Extract the [X, Y] coordinate from the center of the cell holding the provided text.  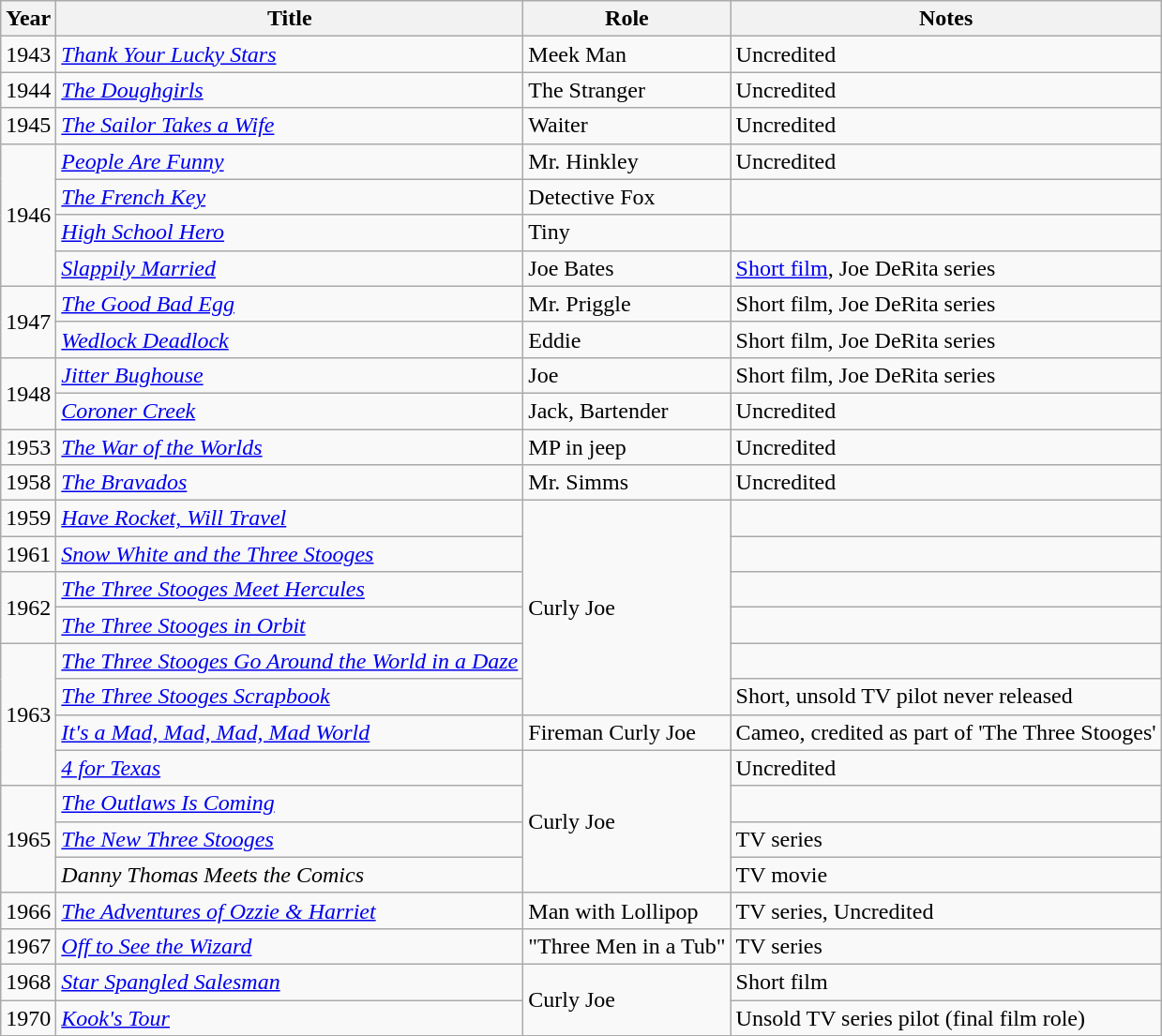
The French Key [290, 197]
Mr. Priggle [626, 304]
Tiny [626, 233]
It's a Mad, Mad, Mad, Mad World [290, 732]
Wedlock Deadlock [290, 339]
Cameo, credited as part of 'The Three Stooges' [945, 732]
Notes [945, 19]
1961 [28, 554]
Fireman Curly Joe [626, 732]
Jack, Bartender [626, 411]
The Outlaws Is Coming [290, 803]
Short, unsold TV pilot never released [945, 697]
The War of the Worlds [290, 447]
Meek Man [626, 54]
Have Rocket, Will Travel [290, 518]
The Three Stooges Go Around the World in a Daze [290, 661]
High School Hero [290, 233]
Title [290, 19]
Detective Fox [626, 197]
Slappily Married [290, 268]
The Adventures of Ozzie & Harriet [290, 910]
Off to See the Wizard [290, 946]
1943 [28, 54]
1948 [28, 393]
Thank Your Lucky Stars [290, 54]
Mr. Hinkley [626, 161]
The Stranger [626, 90]
TV series, Uncredited [945, 910]
1970 [28, 1017]
1966 [28, 910]
The New Three Stooges [290, 839]
People Are Funny [290, 161]
Man with Lollipop [626, 910]
Joe Bates [626, 268]
Short film [945, 982]
The Sailor Takes a Wife [290, 126]
1953 [28, 447]
The Bravados [290, 483]
1959 [28, 518]
1968 [28, 982]
1947 [28, 322]
1946 [28, 215]
Snow White and the Three Stooges [290, 554]
1944 [28, 90]
Role [626, 19]
1962 [28, 608]
1965 [28, 839]
The Three Stooges Meet Hercules [290, 590]
1945 [28, 126]
Eddie [626, 339]
Coroner Creek [290, 411]
The Three Stooges Scrapbook [290, 697]
Joe [626, 375]
1963 [28, 714]
Year [28, 19]
Jitter Bughouse [290, 375]
Danny Thomas Meets the Comics [290, 875]
1958 [28, 483]
Unsold TV series pilot (final film role) [945, 1017]
Mr. Simms [626, 483]
Star Spangled Salesman [290, 982]
The Doughgirls [290, 90]
1967 [28, 946]
Kook's Tour [290, 1017]
"Three Men in a Tub" [626, 946]
MP in jeep [626, 447]
The Three Stooges in Orbit [290, 625]
Waiter [626, 126]
4 for Texas [290, 768]
The Good Bad Egg [290, 304]
TV movie [945, 875]
